Identify which cell holds the provided text, then report its [X, Y] central coordinate. 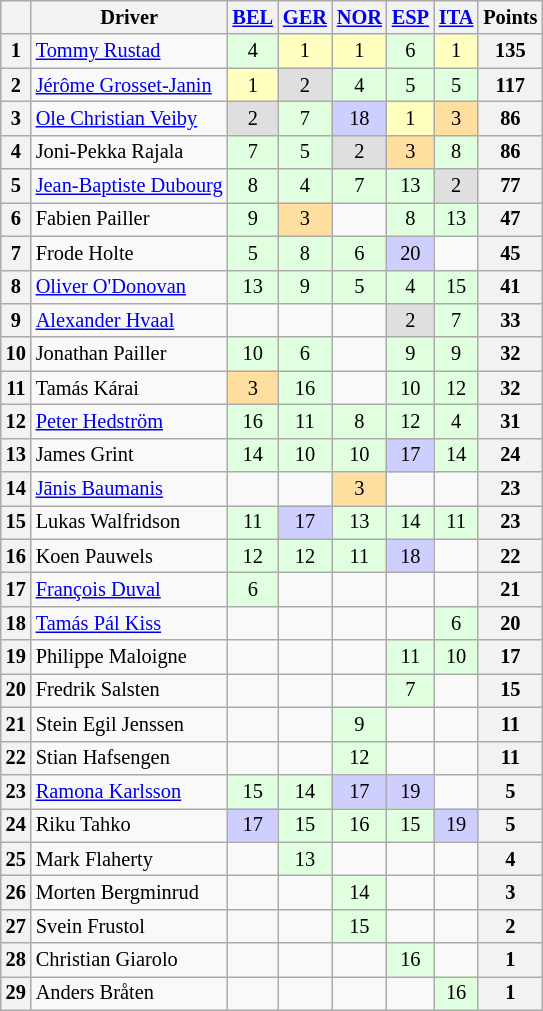
Stein Egil Jenssen [130, 724]
Frode Holte [130, 253]
29 [16, 993]
BEL [253, 17]
Ole Christian Veiby [130, 118]
47 [510, 219]
27 [16, 926]
28 [16, 960]
Riku Tahko [130, 825]
James Grint [130, 455]
117 [510, 85]
Philippe Maloigne [130, 657]
Anders Bråten [130, 993]
Jérôme Grosset-Janin [130, 85]
Tamás Kárai [130, 388]
Oliver O'Donovan [130, 287]
Points [510, 17]
Ramona Karlsson [130, 791]
Fabien Pailler [130, 219]
135 [510, 51]
Morten Bergminrud [130, 892]
Lukas Walfridson [130, 522]
Fredrik Salsten [130, 690]
Mark Flaherty [130, 859]
Jonathan Pailler [130, 354]
Jean-Baptiste Dubourg [130, 186]
Driver [130, 17]
41 [510, 287]
33 [510, 320]
26 [16, 892]
Joni-Pekka Rajala [130, 152]
GER [305, 17]
Tommy Rustad [130, 51]
31 [510, 421]
Peter Hedström [130, 421]
Stian Hafsengen [130, 758]
45 [510, 253]
Tamás Pál Kiss [130, 623]
François Duval [130, 589]
Svein Frustol [130, 926]
Jānis Baumanis [130, 489]
ESP [410, 17]
25 [16, 859]
NOR [360, 17]
Alexander Hvaal [130, 320]
Christian Giarolo [130, 960]
77 [510, 186]
Koen Pauwels [130, 556]
ITA [456, 17]
